Output the [X, Y] coordinate of the center of the cell containing the given text.  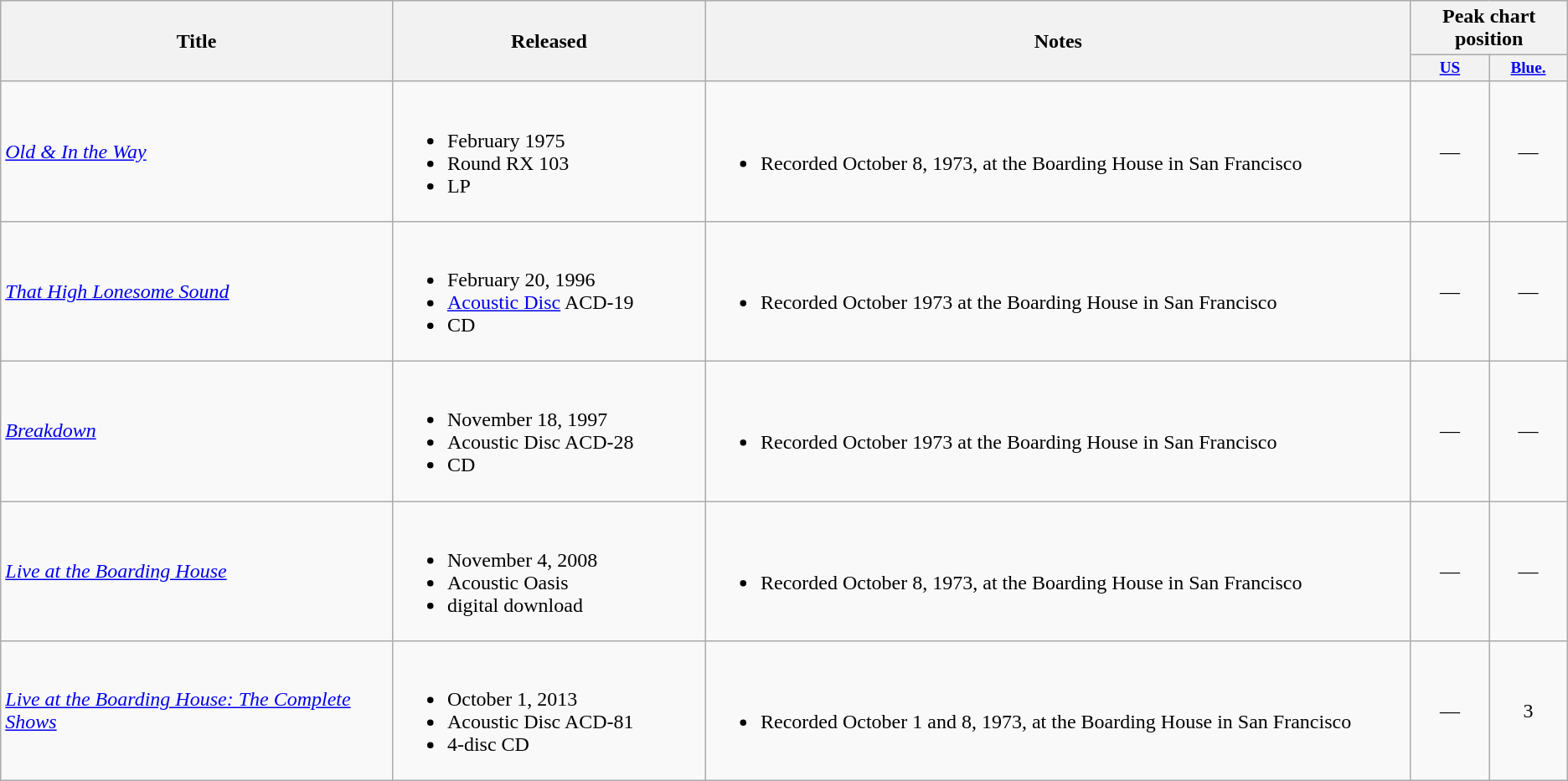
3 [1529, 712]
February 20, 1996Acoustic Disc ACD-19CD [549, 291]
Recorded October 1 and 8, 1973, at the Boarding House in San Francisco [1058, 712]
Breakdown [197, 432]
February 1975Round RX 103LP [549, 151]
Blue. [1529, 69]
That High Lonesome Sound [197, 291]
November 18, 1997Acoustic Disc ACD-28CD [549, 432]
US [1450, 69]
Title [197, 42]
Live at the Boarding House: The Complete Shows [197, 712]
Old & In the Way [197, 151]
Notes [1058, 42]
Live at the Boarding House [197, 571]
Peak chart position [1489, 28]
October 1, 2013Acoustic Disc ACD-814-disc CD [549, 712]
November 4, 2008Acoustic Oasisdigital download [549, 571]
Released [549, 42]
